Provide the (X, Y) coordinate of the cell's center where the given text is located.  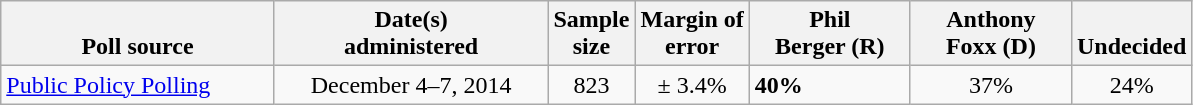
37% (990, 85)
24% (1131, 85)
Date(s)administered (411, 34)
823 (592, 85)
Undecided (1131, 34)
Samplesize (592, 34)
December 4–7, 2014 (411, 85)
PhilBerger (R) (830, 34)
AnthonyFoxx (D) (990, 34)
Public Policy Polling (138, 85)
40% (830, 85)
Margin oferror (692, 34)
Poll source (138, 34)
± 3.4% (692, 85)
